Identify which cell holds the provided text, then report its [X, Y] central coordinate. 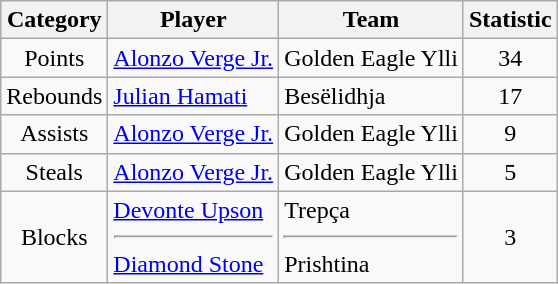
Steals [54, 172]
Assists [54, 134]
34 [510, 58]
Team [372, 20]
9 [510, 134]
Julian Hamati [194, 96]
Statistic [510, 20]
Category [54, 20]
17 [510, 96]
Blocks [54, 237]
Points [54, 58]
5 [510, 172]
3 [510, 237]
Rebounds [54, 96]
Besëlidhja [372, 96]
Trepça Prishtina [372, 237]
Player [194, 20]
Devonte Upson Diamond Stone [194, 237]
